From the cell containing the given text, extract its center point as [X, Y] coordinate. 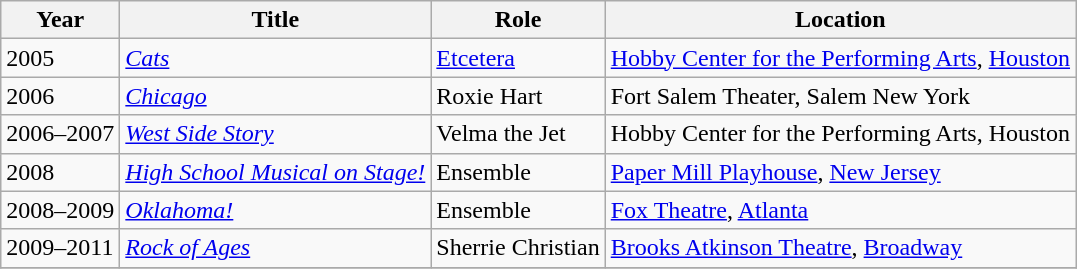
2006 [60, 96]
Title [276, 20]
Location [840, 20]
Velma the Jet [518, 134]
Chicago [276, 96]
Fort Salem Theater, Salem New York [840, 96]
Cats [276, 58]
2008–2009 [60, 210]
Sherrie Christian [518, 248]
Etcetera [518, 58]
Role [518, 20]
High School Musical on Stage! [276, 172]
Paper Mill Playhouse, New Jersey [840, 172]
Roxie Hart [518, 96]
Rock of Ages [276, 248]
2008 [60, 172]
2009–2011 [60, 248]
Brooks Atkinson Theatre, Broadway [840, 248]
Oklahoma! [276, 210]
Year [60, 20]
2005 [60, 58]
2006–2007 [60, 134]
West Side Story [276, 134]
Fox Theatre, Atlanta [840, 210]
